Return the (x, y) coordinate for the center point of the cell that contains the specified text.  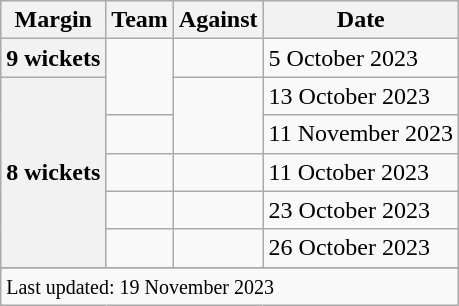
Margin (54, 20)
11 November 2023 (360, 134)
11 October 2023 (360, 172)
Date (360, 20)
Last updated: 19 November 2023 (230, 286)
Team (140, 20)
5 October 2023 (360, 58)
8 wickets (54, 172)
Against (218, 20)
23 October 2023 (360, 210)
9 wickets (54, 58)
13 October 2023 (360, 96)
26 October 2023 (360, 248)
